Return [X, Y] of the center of cell containing provided text 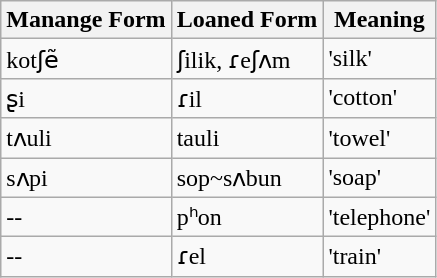
'train' [380, 257]
tʌuli [86, 138]
'telephone' [380, 217]
sʌpi [86, 178]
Manange Form [86, 20]
pʰon [247, 217]
ɾil [247, 98]
ʂi [86, 98]
'silk' [380, 59]
Meaning [380, 20]
sop~sʌbun [247, 178]
kotʃẽ [86, 59]
tauli [247, 138]
ʃilik, ɾeʃʌm [247, 59]
'soap' [380, 178]
Loaned Form [247, 20]
ɾel [247, 257]
'towel' [380, 138]
'cotton' [380, 98]
